Detect which cell encompasses the target text, then output its (x, y) center coordinate. 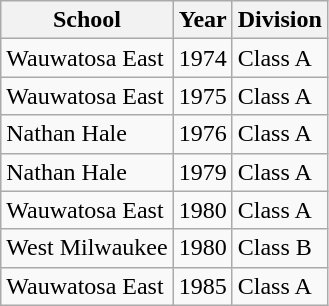
1985 (202, 286)
Division (280, 20)
Year (202, 20)
1974 (202, 58)
School (87, 20)
West Milwaukee (87, 248)
1979 (202, 172)
Class B (280, 248)
1976 (202, 134)
1975 (202, 96)
